Detect which cell encompasses the target text, then output its [X, Y] center coordinate. 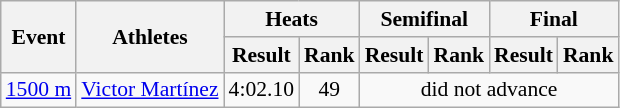
1500 m [38, 90]
Final [554, 19]
Heats [292, 19]
Event [38, 36]
did not advance [490, 90]
4:02.10 [262, 90]
Victor Martínez [150, 90]
Semifinal [424, 19]
Athletes [150, 36]
49 [330, 90]
